Pinpoint the cell where the given text exists, returning its [x, y] midpoint coordinate. 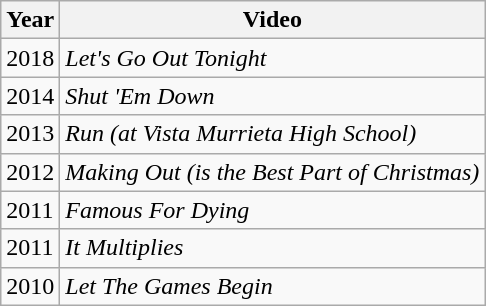
Year [30, 20]
2010 [30, 286]
2018 [30, 58]
It Multiplies [272, 248]
Video [272, 20]
Making Out (is the Best Part of Christmas) [272, 172]
2012 [30, 172]
2014 [30, 96]
Famous For Dying [272, 210]
Let The Games Begin [272, 286]
Shut 'Em Down [272, 96]
Let's Go Out Tonight [272, 58]
2013 [30, 134]
Run (at Vista Murrieta High School) [272, 134]
